Identify which cell holds the provided text, then report its [X, Y] central coordinate. 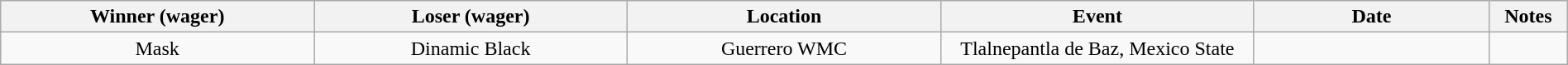
Location [784, 17]
Mask [157, 48]
Tlalnepantla de Baz, Mexico State [1097, 48]
Guerrero WMC [784, 48]
Event [1097, 17]
Winner (wager) [157, 17]
Date [1371, 17]
Dinamic Black [471, 48]
Loser (wager) [471, 17]
Notes [1528, 17]
